Return the [X, Y] coordinate for the center point of the cell that contains the specified text.  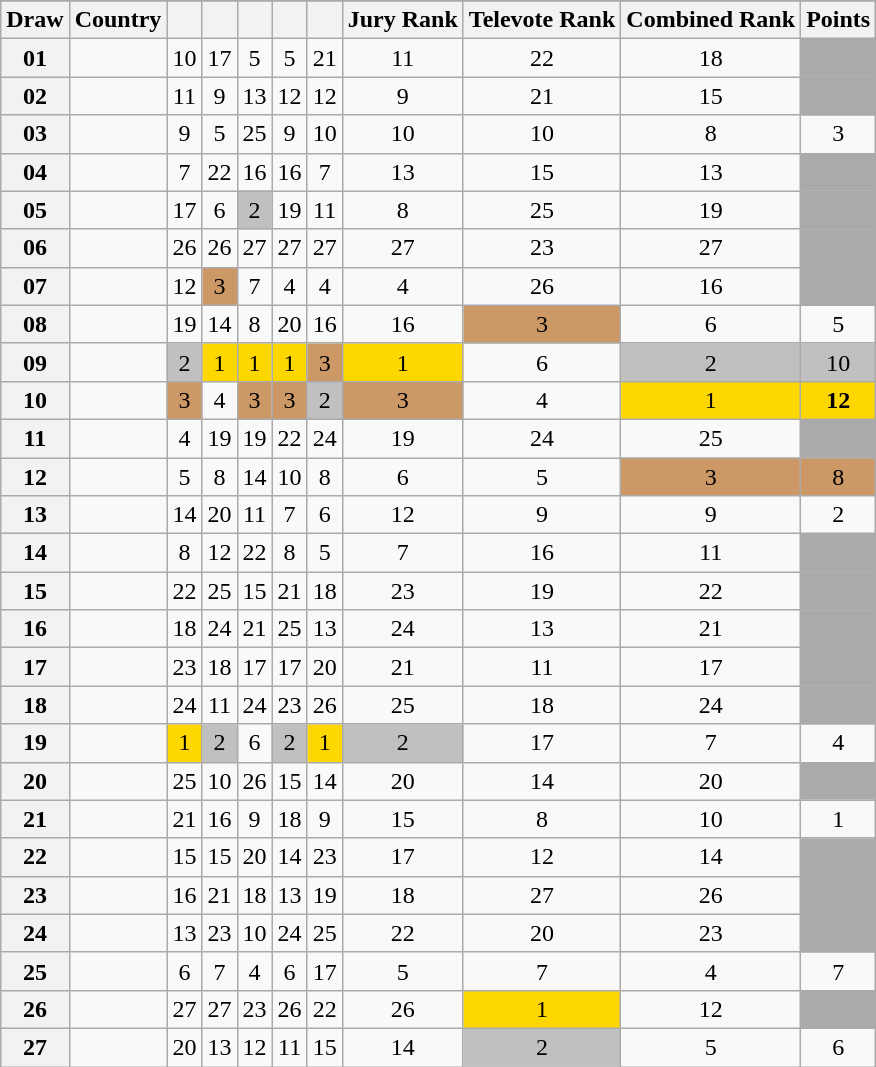
09 [35, 362]
08 [35, 324]
06 [35, 248]
Combined Rank [711, 20]
03 [35, 134]
Country [118, 20]
Jury Rank [402, 20]
02 [35, 96]
Points [838, 20]
01 [35, 58]
07 [35, 286]
05 [35, 210]
04 [35, 172]
Televote Rank [542, 20]
Draw [35, 20]
